Scan for the cell matching the given text and deliver its [X, Y] coordinate at center. 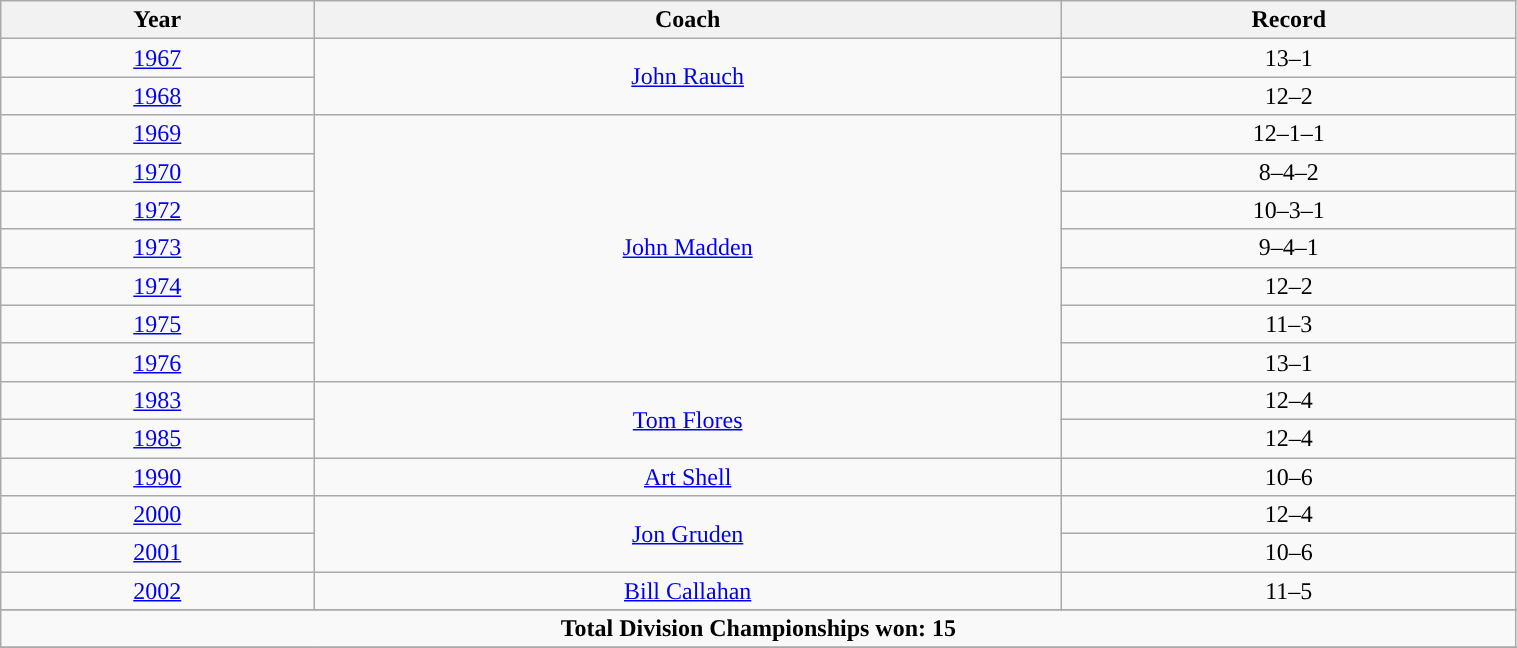
Art Shell [688, 477]
1967 [158, 58]
1968 [158, 96]
John Rauch [688, 77]
2000 [158, 515]
2002 [158, 591]
2001 [158, 553]
9–4–1 [1288, 248]
1975 [158, 324]
1983 [158, 400]
1990 [158, 477]
1973 [158, 248]
1974 [158, 286]
8–4–2 [1288, 172]
11–3 [1288, 324]
John Madden [688, 248]
Year [158, 20]
Bill Callahan [688, 591]
1970 [158, 172]
1972 [158, 210]
Coach [688, 20]
Jon Gruden [688, 534]
1969 [158, 134]
10–3–1 [1288, 210]
1976 [158, 362]
Record [1288, 20]
Tom Flores [688, 419]
Total Division Championships won: 15 [758, 629]
11–5 [1288, 591]
1985 [158, 438]
12–1–1 [1288, 134]
